Locate the cell with the specified text and output its [X, Y] center coordinate. 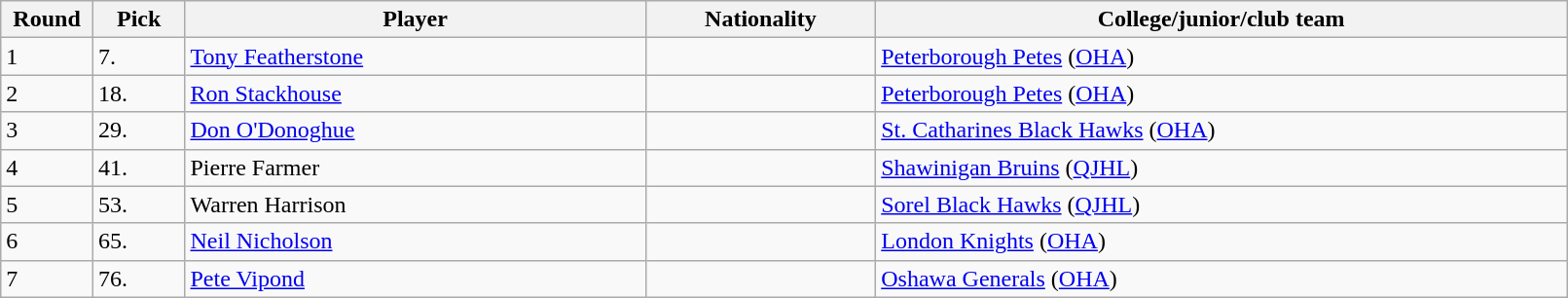
Sorel Black Hawks (QJHL) [1222, 205]
Pete Vipond [415, 279]
Tony Featherstone [415, 56]
18. [138, 93]
29. [138, 130]
Pierre Farmer [415, 168]
Don O'Donoghue [415, 130]
Player [415, 19]
Shawinigan Bruins (QJHL) [1222, 168]
1 [47, 56]
76. [138, 279]
65. [138, 242]
7. [138, 56]
3 [47, 130]
Pick [138, 19]
London Knights (OHA) [1222, 242]
6 [47, 242]
Warren Harrison [415, 205]
St. Catharines Black Hawks (OHA) [1222, 130]
Neil Nicholson [415, 242]
53. [138, 205]
Ron Stackhouse [415, 93]
Oshawa Generals (OHA) [1222, 279]
Nationality [761, 19]
College/junior/club team [1222, 19]
4 [47, 168]
7 [47, 279]
41. [138, 168]
2 [47, 93]
Round [47, 19]
5 [47, 205]
